Scan for the cell matching the given text and deliver its [X, Y] coordinate at center. 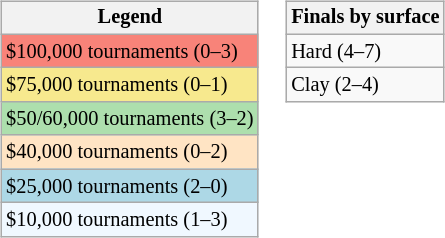
$100,000 tournaments (0–3) [130, 51]
$50/60,000 tournaments (3–2) [130, 119]
$40,000 tournaments (0–2) [130, 152]
$10,000 tournaments (1–3) [130, 220]
$75,000 tournaments (0–1) [130, 85]
Legend [130, 18]
Hard (4–7) [365, 51]
$25,000 tournaments (2–0) [130, 186]
Finals by surface [365, 18]
Clay (2–4) [365, 85]
